Detect which cell encompasses the target text, then output its (X, Y) center coordinate. 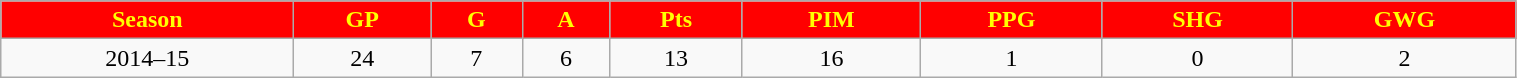
PPG (1011, 20)
PIM (831, 20)
1 (1011, 58)
16 (831, 58)
GWG (1404, 20)
2 (1404, 58)
7 (477, 58)
Pts (676, 20)
13 (676, 58)
Season (148, 20)
SHG (1197, 20)
24 (362, 58)
0 (1197, 58)
A (566, 20)
G (477, 20)
2014–15 (148, 58)
GP (362, 20)
6 (566, 58)
